Extract the (X, Y) coordinate from the center of the cell holding the provided text.  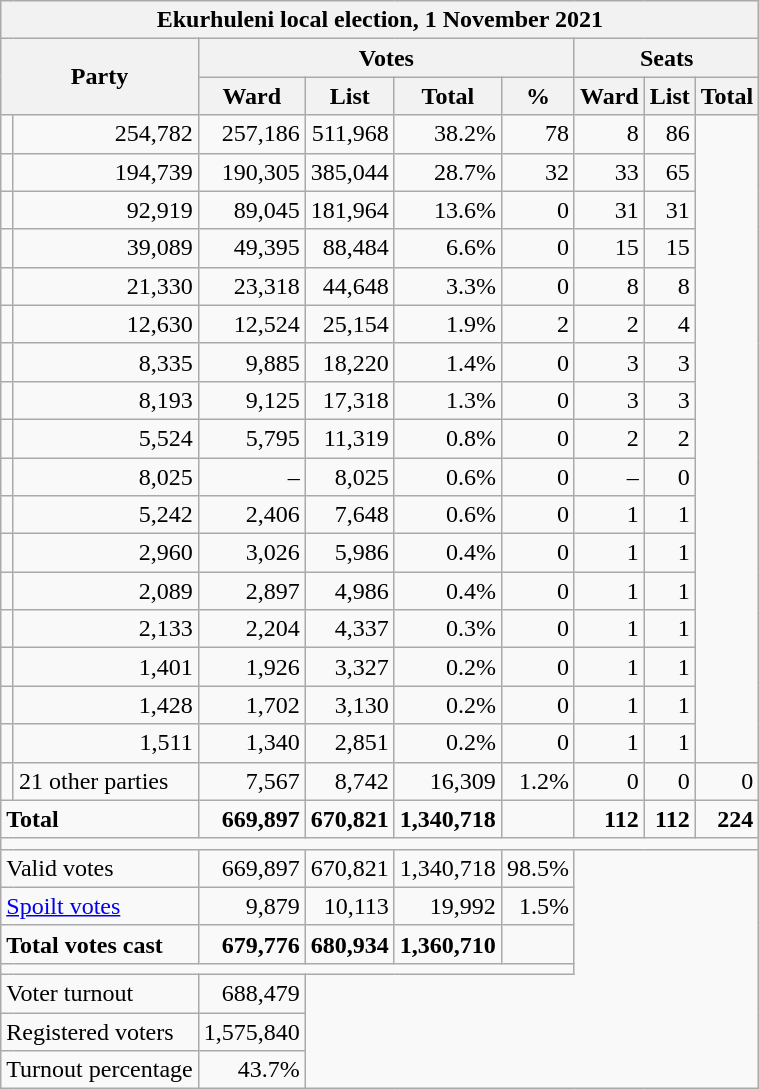
2,851 (350, 743)
Ekurhuleni local election, 1 November 2021 (380, 20)
194,739 (106, 172)
7,567 (252, 781)
25,154 (350, 324)
3,130 (350, 705)
2,897 (252, 591)
12,524 (252, 324)
688,479 (252, 993)
680,934 (350, 944)
43.7% (252, 1070)
4 (670, 324)
Total votes cast (100, 944)
1,511 (106, 743)
181,964 (350, 210)
12,630 (106, 324)
21,330 (106, 286)
32 (538, 172)
1.9% (448, 324)
39,089 (106, 248)
1,360,710 (448, 944)
11,319 (350, 438)
1.3% (448, 400)
Voter turnout (100, 993)
8,335 (106, 362)
44,648 (350, 286)
5,795 (252, 438)
254,782 (106, 134)
Seats (666, 58)
6.6% (448, 248)
4,986 (350, 591)
3,026 (252, 553)
4,337 (350, 629)
89,045 (252, 210)
7,648 (350, 515)
Turnout percentage (100, 1070)
Party (100, 77)
1,428 (106, 705)
8,742 (350, 781)
16,309 (448, 781)
23,318 (252, 286)
Valid votes (100, 868)
2,089 (106, 591)
3,327 (350, 667)
1,926 (252, 667)
224 (727, 819)
2,204 (252, 629)
10,113 (350, 906)
17,318 (350, 400)
190,305 (252, 172)
49,395 (252, 248)
% (538, 96)
21 other parties (106, 781)
1,702 (252, 705)
Spoilt votes (100, 906)
385,044 (350, 172)
1.2% (538, 781)
38.2% (448, 134)
98.5% (538, 868)
18,220 (350, 362)
5,524 (106, 438)
Votes (386, 58)
13.6% (448, 210)
1,340 (252, 743)
2,960 (106, 553)
679,776 (252, 944)
88,484 (350, 248)
8,193 (106, 400)
65 (670, 172)
0.3% (448, 629)
86 (670, 134)
1,401 (106, 667)
9,125 (252, 400)
511,968 (350, 134)
19,992 (448, 906)
28.7% (448, 172)
9,879 (252, 906)
257,186 (252, 134)
Registered voters (100, 1031)
1,575,840 (252, 1031)
92,919 (106, 210)
5,986 (350, 553)
2,133 (106, 629)
2,406 (252, 515)
9,885 (252, 362)
1.5% (538, 906)
78 (538, 134)
0.8% (448, 438)
3.3% (448, 286)
1.4% (448, 362)
33 (609, 172)
5,242 (106, 515)
